Find where the given text appears and provide that cell's center as (x, y) coordinate. 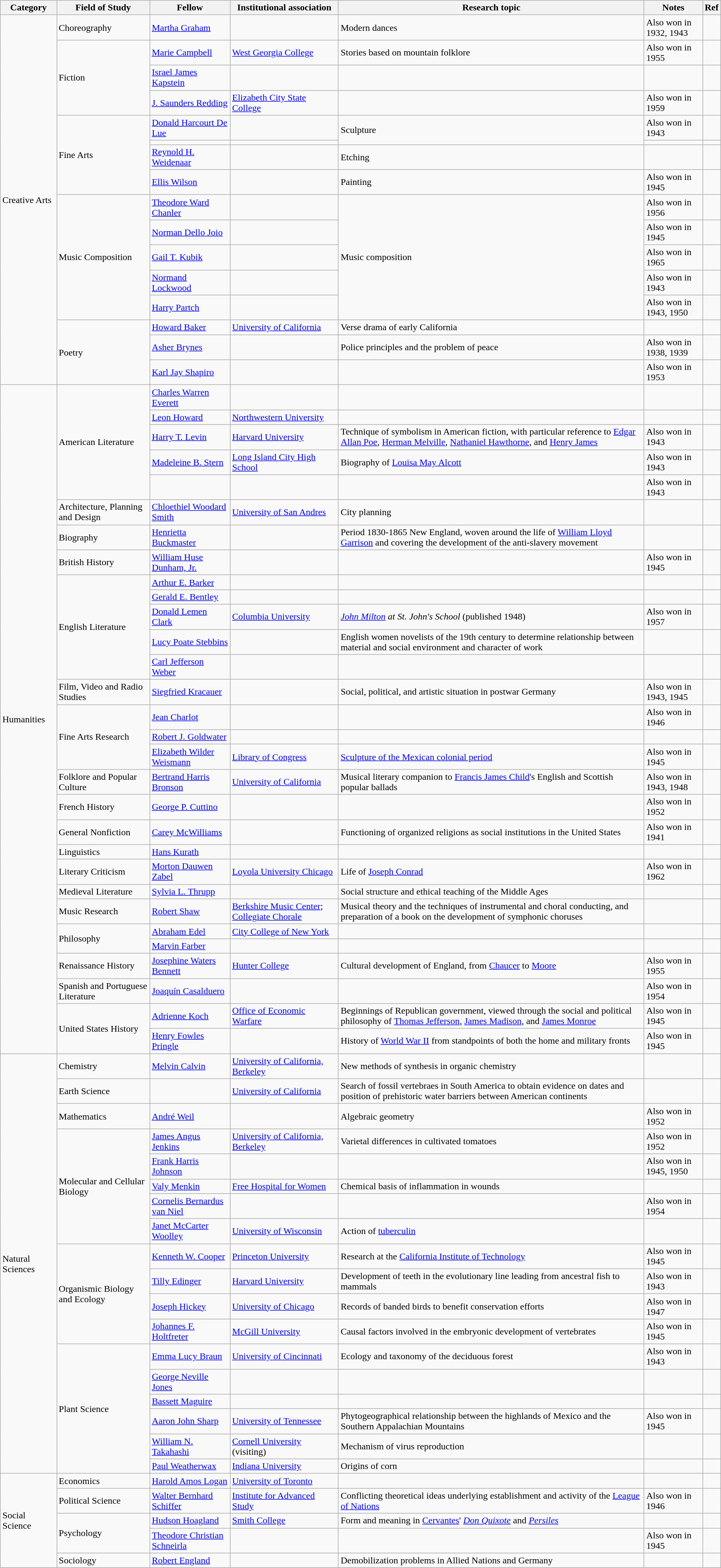
Psychology (103, 1533)
Donald Lemen Clark (190, 616)
Fellow (190, 8)
Music composition (491, 257)
Long Island City High School (284, 462)
Also won in 1965 (673, 257)
Political Science (103, 1501)
Notes (673, 8)
Leon Howard (190, 417)
Sculpture of the Mexican colonial period (491, 757)
Henrietta Buckmaster (190, 537)
Plant Science (103, 1409)
West Georgia College (284, 52)
Music Research (103, 912)
History of World War II from standpoints of both the home and military fronts (491, 1041)
André Weil (190, 1116)
Also won in 1943, 1950 (673, 307)
Institute for Advanced Study (284, 1501)
Molecular and Cellular Biology (103, 1186)
Robert Shaw (190, 912)
Martha Graham (190, 28)
Verse drama of early California (491, 327)
Sociology (103, 1560)
Asher Brynes (190, 348)
Spanish and Portuguese Literature (103, 991)
Also won in 1943, 1945 (673, 692)
Varietal differences in cultivated tomatoes (491, 1141)
Also won in 1953 (673, 372)
Phytogeographical relationship between the highlands of Mexico and the Southern Appalachian Mountains (491, 1422)
New methods of synthesis in organic chemistry (491, 1066)
Robert England (190, 1560)
Madeleine B. Stern (190, 462)
Natural Sciences (29, 1264)
Research at the California Institute of Technology (491, 1256)
Stories based on mountain folklore (491, 52)
Reynold H. Weidenaar (190, 157)
James Angus Jenkins (190, 1141)
Kenneth W. Cooper (190, 1256)
Biography of Louisa May Alcott (491, 462)
Jean Charlot (190, 717)
Organismic Biology and Ecology (103, 1294)
Beginnings of Republican government, viewed through the social and political philosophy of Thomas Jefferson, James Madison, and James Monroe (491, 1016)
Joaquín Casalduero (190, 991)
University of San Andres (284, 512)
Also won in 1947 (673, 1306)
Causal factors involved in the embryonic development of vertebrates (491, 1331)
Adrienne Koch (190, 1016)
Architecture, Planning and Design (103, 512)
Johannes F. Holtfreter (190, 1331)
Biography (103, 537)
Origins of corn (491, 1466)
Henry Fowles Pringle (190, 1041)
Berkshire Music Center; Collegiate Chorale (284, 912)
Demobilization problems in Allied Nations and Germany (491, 1560)
Chemical basis of inflammation in wounds (491, 1186)
Hunter College (284, 965)
Elizabeth City State College (284, 102)
Humanities (29, 719)
Social structure and ethical teaching of the Middle Ages (491, 891)
Social Science (29, 1521)
University of Chicago (284, 1306)
Mathematics (103, 1116)
Chloethiel Woodard Smith (190, 512)
Musical literary companion to Francis James Child's English and Scottish popular ballads (491, 782)
Harry Partch (190, 307)
Marie Campbell (190, 52)
American Literature (103, 442)
Carey McWilliams (190, 832)
Columbia University (284, 616)
Earth Science (103, 1091)
Literary Criticism (103, 871)
Mechanism of virus reproduction (491, 1446)
Modern dances (491, 28)
Period 1830-1865 New England, woven around the life of William Lloyd Garrison and covering the development of the anti-slavery movement (491, 537)
Painting (491, 182)
Ref (712, 8)
Functioning of organized religions as social institutions in the United States (491, 832)
Folklore and Popular Culture (103, 782)
Institutional association (284, 8)
Search of fossil vertebraes in South America to obtain evidence on dates and position of prehistoric water barriers between American continents (491, 1091)
Bassett Maguire (190, 1402)
Frank Harris Johnson (190, 1167)
Fiction (103, 78)
Indiana University (284, 1466)
Ecology and taxonomy of the deciduous forest (491, 1356)
Algebraic geometry (491, 1116)
Melvin Calvin (190, 1066)
English Literature (103, 627)
Social, political, and artistic situation in postwar Germany (491, 692)
Bertrand Harris Bronson (190, 782)
Tilly Edinger (190, 1281)
Choreography (103, 28)
Cornell University (visiting) (284, 1446)
Chemistry (103, 1066)
Hudson Hoagland (190, 1521)
Film, Video and Radio Studies (103, 692)
Abraham Edel (190, 931)
Janet McCarter Woolley (190, 1231)
Creative Arts (29, 200)
Category (29, 8)
City College of New York (284, 931)
Police principles and the problem of peace (491, 348)
Free Hospital for Women (284, 1186)
Philosophy (103, 938)
Aaron John Sharp (190, 1422)
William Huse Dunham, Jr. (190, 562)
Fine Arts (103, 155)
Fine Arts Research (103, 737)
Siegfried Kracauer (190, 692)
Ellis Wilson (190, 182)
University of Wisconsin (284, 1231)
Norman Dello Joio (190, 232)
Gail T. Kubik (190, 257)
J. Saunders Redding (190, 102)
Joseph Hickey (190, 1306)
William N. Takahashi (190, 1446)
Also won in 1962 (673, 871)
Harold Amos Logan (190, 1481)
George P. Cuttino (190, 807)
Form and meaning in Cervantes' Don Quixote and Persiles (491, 1521)
Loyola University Chicago (284, 871)
Carl Jefferson Weber (190, 667)
Research topic (491, 8)
Poetry (103, 353)
Life of Joseph Conrad (491, 871)
Records of banded birds to benefit conservation efforts (491, 1306)
Field of Study (103, 8)
Gerald E. Bentley (190, 597)
Smith College (284, 1521)
Princeton University (284, 1256)
Office of Economic Warfare (284, 1016)
Sylvia L. Thrupp (190, 891)
Economics (103, 1481)
Medieval Literature (103, 891)
Cornelis Bernardus van Niel (190, 1206)
Also won in 1938, 1939 (673, 348)
Northwestern University (284, 417)
Marvin Farber (190, 946)
French History (103, 807)
Hans Kurath (190, 852)
Donald Harcourt De Lue (190, 128)
Israel James Kapstein (190, 78)
Paul Weatherwax (190, 1466)
Also won in 1959 (673, 102)
Walter Bernhard Schiffer (190, 1501)
Also won in 1943, 1948 (673, 782)
Arthur E. Barker (190, 582)
City planning (491, 512)
Also won in 1956 (673, 207)
Karl Jay Shapiro (190, 372)
Harry T. Levin (190, 437)
Also won in 1932, 1943 (673, 28)
Normand Lockwood (190, 282)
Also won in 1941 (673, 832)
Morton Dauwen Zabel (190, 871)
Sculpture (491, 130)
Development of teeth in the evolutionary line leading from ancestral fish to mammals (491, 1281)
Howard Baker (190, 327)
Robert J. Goldwater (190, 737)
United States History (103, 1029)
British History (103, 562)
University of Tennessee (284, 1422)
McGill University (284, 1331)
Technique of symbolism in American fiction, with particular reference to Edgar Allan Poe, Herman Melville, Nathaniel Hawthorne, and Henry James (491, 437)
Emma Lucy Braun (190, 1356)
Valy Menkin (190, 1186)
Theodore Ward Chanler (190, 207)
Also won in 1957 (673, 616)
Action of tuberculin (491, 1231)
University of Cincinnati (284, 1356)
English women novelists of the 19th century to determine relationship between material and social environment and character of work (491, 642)
Theodore Christian Schneirla (190, 1540)
Music Composition (103, 257)
University of Toronto (284, 1481)
Linguistics (103, 852)
Musical theory and the techniques of instrumental and choral conducting, and preparation of a book on the development of symphonic choruses (491, 912)
Conflicting theoretical ideas underlying establishment and activity of the League of Nations (491, 1501)
Etching (491, 157)
Renaissance History (103, 965)
Charles Warren Everett (190, 398)
Library of Congress (284, 757)
George Neville Jones (190, 1382)
Cultural development of England, from Chaucer to Moore (491, 965)
General Nonfiction (103, 832)
Elizabeth Wilder Weismann (190, 757)
John Milton at St. John's School (published 1948) (491, 616)
Also won in 1945, 1950 (673, 1167)
Lucy Poate Stebbins (190, 642)
Josephine Waters Bennett (190, 965)
